Return the [X, Y] coordinate for the center point of the cell that contains the specified text.  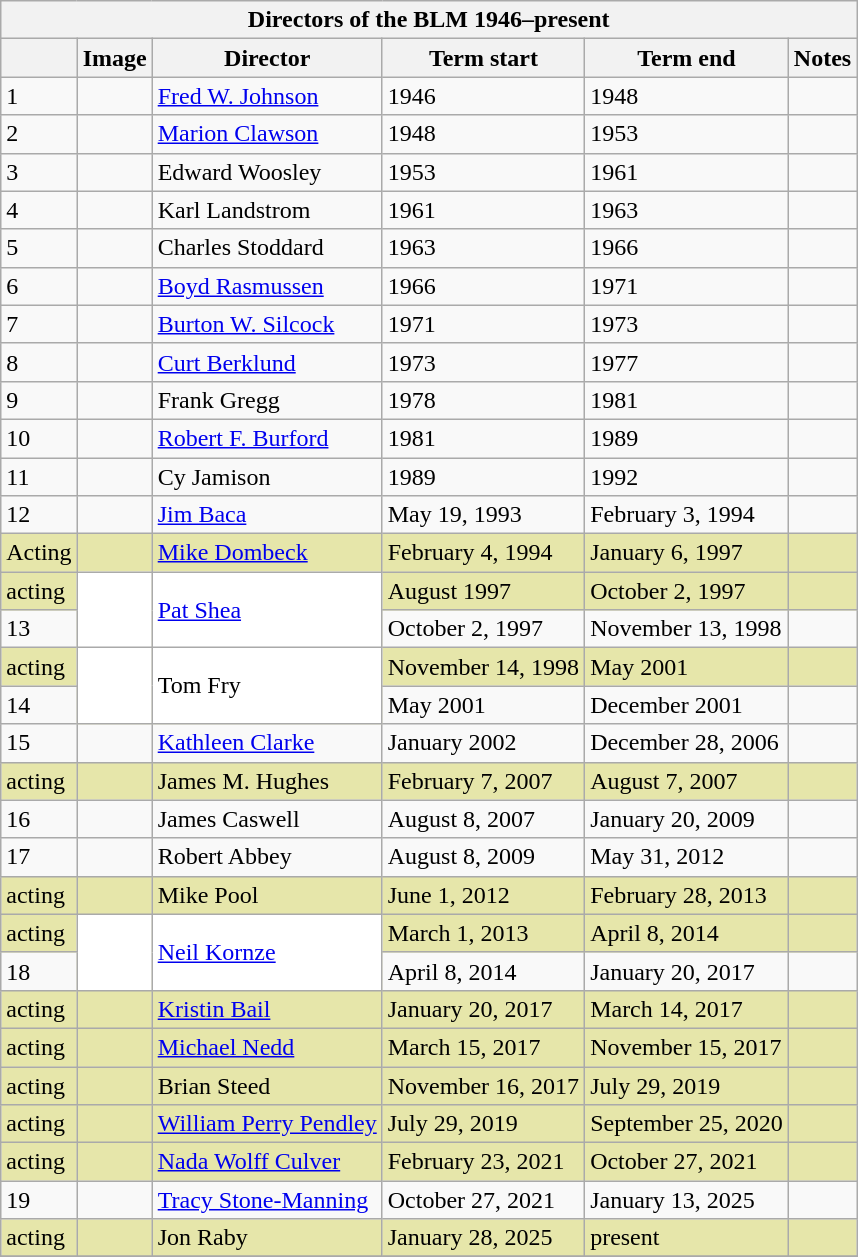
Marion Clawson [267, 134]
Frank Gregg [267, 400]
1978 [483, 400]
3 [39, 172]
November 14, 1998 [483, 667]
February 23, 2021 [483, 1162]
Mike Dombeck [267, 553]
June 1, 2012 [483, 895]
February 3, 1994 [687, 515]
Charles Stoddard [267, 248]
Cy Jamison [267, 477]
Curt Berklund [267, 362]
19 [39, 1200]
Kathleen Clarke [267, 743]
Kristin Bail [267, 1009]
Nada Wolff Culver [267, 1162]
March 15, 2017 [483, 1047]
Burton W. Silcock [267, 324]
Acting [39, 553]
1946 [483, 96]
Tom Fry [267, 686]
Brian Steed [267, 1085]
Term end [687, 58]
Notes [822, 58]
May 19, 1993 [483, 515]
Director [267, 58]
Karl Landstrom [267, 210]
13 [39, 629]
November 16, 2017 [483, 1085]
November 15, 2017 [687, 1047]
February 28, 2013 [687, 895]
January 20, 2009 [687, 819]
Robert Abbey [267, 857]
August 8, 2009 [483, 857]
Jim Baca [267, 515]
1 [39, 96]
Boyd Rasmussen [267, 286]
February 7, 2007 [483, 781]
11 [39, 477]
January 28, 2025 [483, 1238]
Neil Kornze [267, 952]
January 13, 2025 [687, 1200]
4 [39, 210]
August 8, 2007 [483, 819]
August 1997 [483, 591]
Michael Nedd [267, 1047]
1992 [687, 477]
November 13, 1998 [687, 629]
December 2001 [687, 705]
7 [39, 324]
Mike Pool [267, 895]
Pat Shea [267, 610]
Edward Woosley [267, 172]
March 1, 2013 [483, 933]
William Perry Pendley [267, 1124]
15 [39, 743]
Robert F. Burford [267, 438]
12 [39, 515]
Fred W. Johnson [267, 96]
2 [39, 134]
9 [39, 400]
18 [39, 971]
1977 [687, 362]
Term start [483, 58]
September 25, 2020 [687, 1124]
10 [39, 438]
March 14, 2017 [687, 1009]
February 4, 1994 [483, 553]
17 [39, 857]
14 [39, 705]
8 [39, 362]
Jon Raby [267, 1238]
August 7, 2007 [687, 781]
January 2002 [483, 743]
16 [39, 819]
December 28, 2006 [687, 743]
6 [39, 286]
5 [39, 248]
James Caswell [267, 819]
May 31, 2012 [687, 857]
Tracy Stone-Manning [267, 1200]
January 6, 1997 [687, 553]
Image [114, 58]
Directors of the BLM 1946–present [429, 20]
James M. Hughes [267, 781]
present [687, 1238]
